Locate the cell with the specified text and output its (x, y) center coordinate. 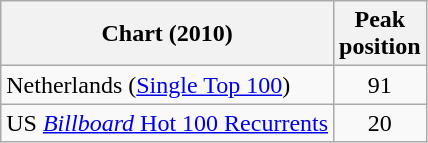
Chart (2010) (168, 34)
91 (380, 85)
20 (380, 123)
Peakposition (380, 34)
Netherlands (Single Top 100) (168, 85)
US Billboard Hot 100 Recurrents (168, 123)
